Determine the [x, y] coordinate at the center of the cell enclosing the given text.  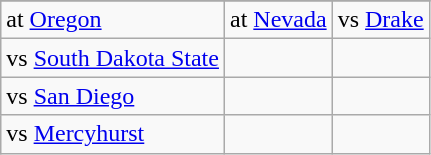
vs South Dakota State [113, 58]
at Oregon [113, 20]
vs Mercyhurst [113, 134]
vs Drake [380, 20]
at Nevada [278, 20]
vs San Diego [113, 96]
